Capture the cell that displays the provided text and extract its (X, Y) central coordinate. 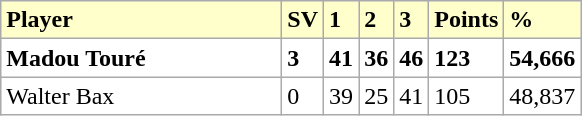
123 (466, 58)
Points (466, 20)
Player (142, 20)
25 (376, 96)
0 (303, 96)
48,837 (542, 96)
39 (342, 96)
Madou Touré (142, 58)
1 (342, 20)
54,666 (542, 58)
46 (412, 58)
% (542, 20)
36 (376, 58)
Walter Bax (142, 96)
SV (303, 20)
105 (466, 96)
2 (376, 20)
